Locate the cell with the specified text and output its (x, y) center coordinate. 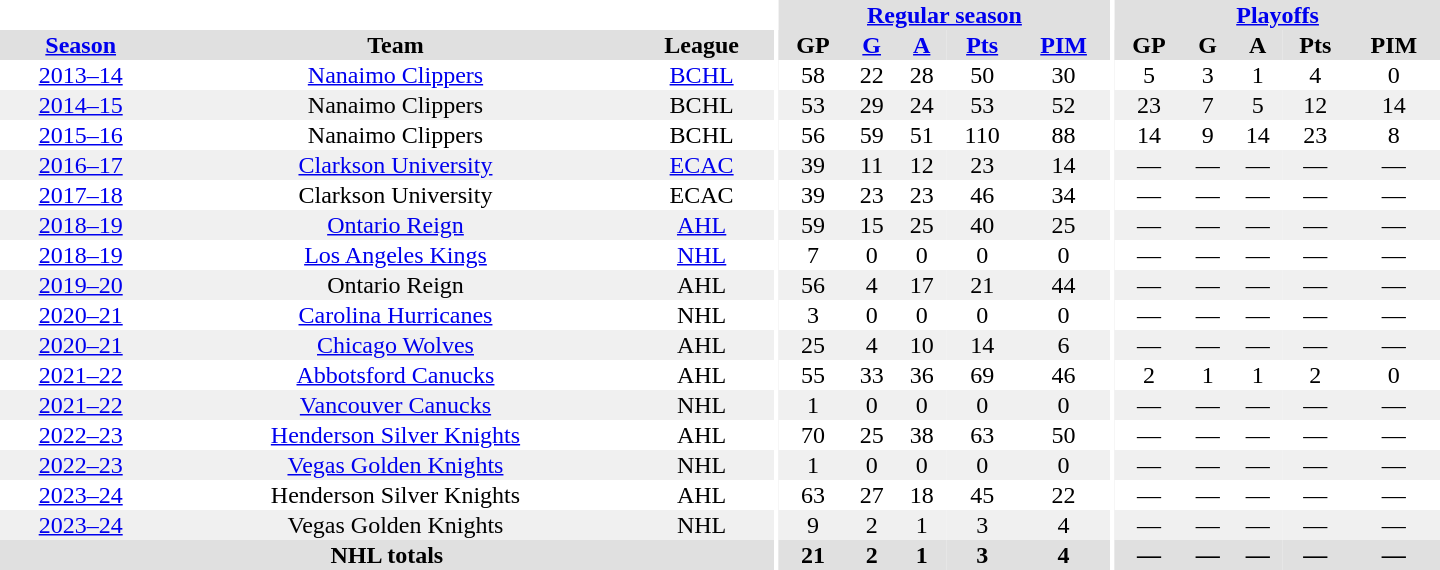
11 (872, 165)
2015–16 (80, 135)
70 (812, 435)
Los Angeles Kings (395, 255)
110 (982, 135)
2019–20 (80, 285)
88 (1064, 135)
58 (812, 75)
Season (80, 45)
51 (922, 135)
28 (922, 75)
2013–14 (80, 75)
33 (872, 375)
15 (872, 225)
38 (922, 435)
44 (1064, 285)
55 (812, 375)
18 (922, 495)
8 (1394, 135)
NHL totals (387, 555)
34 (1064, 195)
Abbotsford Canucks (395, 375)
Carolina Hurricanes (395, 315)
45 (982, 495)
40 (982, 225)
69 (982, 375)
Vancouver Canucks (395, 405)
17 (922, 285)
Chicago Wolves (395, 345)
10 (922, 345)
League (702, 45)
36 (922, 375)
6 (1064, 345)
30 (1064, 75)
24 (922, 105)
Team (395, 45)
Regular season (944, 15)
2016–17 (80, 165)
52 (1064, 105)
2014–15 (80, 105)
2017–18 (80, 195)
Playoffs (1278, 15)
27 (872, 495)
29 (872, 105)
